Search for the cell housing the specified text and yield its (X, Y) center coordinate. 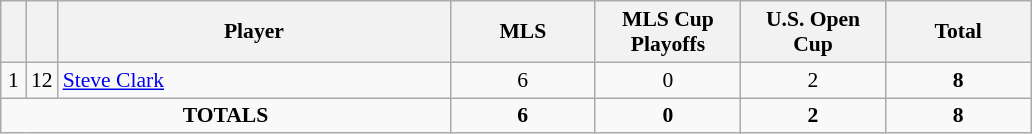
MLS Cup Playoffs (668, 32)
MLS (522, 32)
Player (254, 32)
12 (42, 80)
U.S. Open Cup (812, 32)
Total (958, 32)
1 (14, 80)
TOTALS (226, 116)
Steve Clark (254, 80)
